Return the (x, y) coordinate for the center point of the cell that contains the specified text.  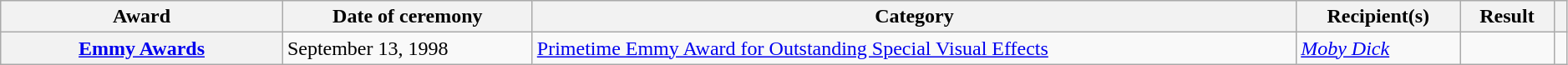
Primetime Emmy Award for Outstanding Special Visual Effects (914, 48)
Award (142, 17)
September 13, 1998 (408, 48)
Date of ceremony (408, 17)
Category (914, 17)
Result (1507, 17)
Emmy Awards (142, 48)
Recipient(s) (1378, 17)
Moby Dick (1378, 48)
